Return the (x, y) coordinate for the center point of the cell that contains the specified text.  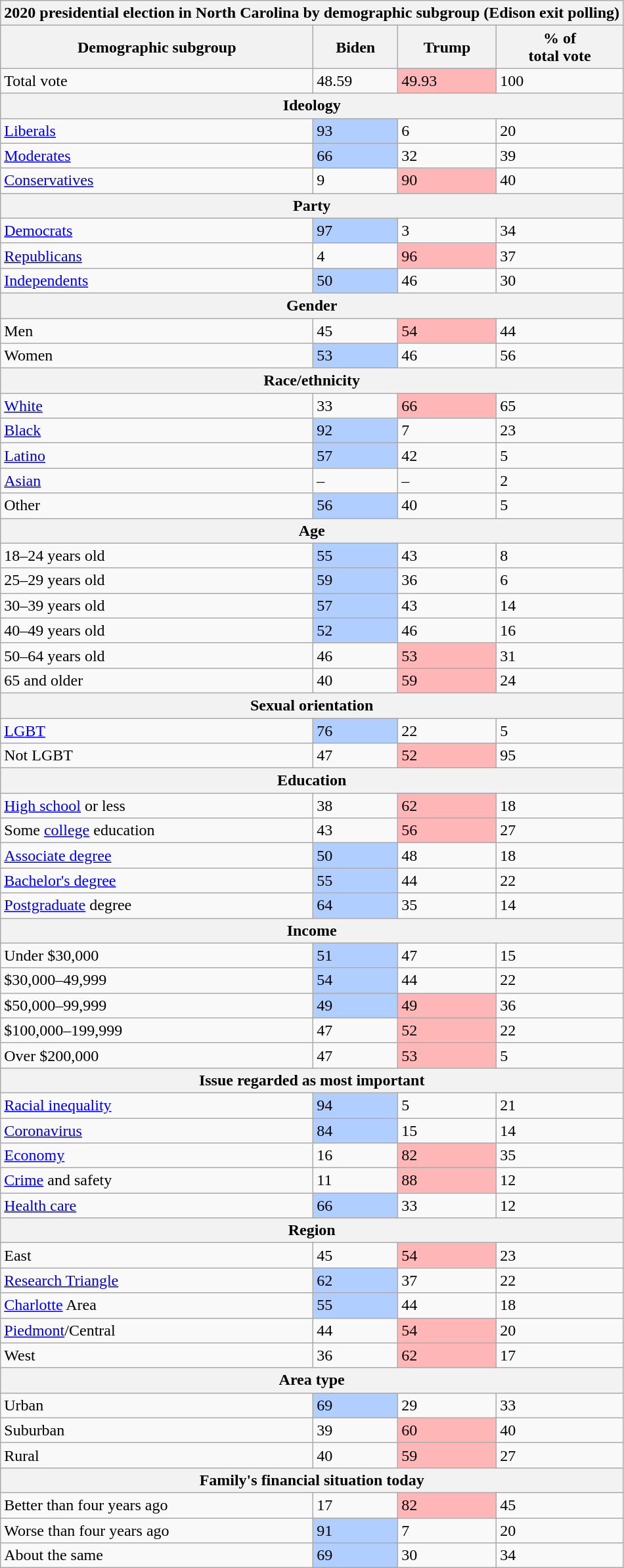
50–64 years old (157, 655)
Latino (157, 456)
Charlotte Area (157, 1305)
Racial inequality (157, 1105)
31 (560, 655)
60 (447, 1430)
Coronavirus (157, 1130)
Income (312, 930)
Republicans (157, 255)
Economy (157, 1156)
Conservatives (157, 181)
21 (560, 1105)
32 (447, 156)
90 (447, 181)
48 (447, 856)
$100,000–199,999 (157, 1030)
Democrats (157, 230)
18–24 years old (157, 555)
100 (560, 81)
97 (356, 230)
29 (447, 1405)
Other (157, 506)
Total vote (157, 81)
Sexual orientation (312, 705)
Better than four years ago (157, 1505)
42 (447, 456)
Black (157, 431)
Gender (312, 305)
Under $30,000 (157, 955)
Liberals (157, 131)
93 (356, 131)
40–49 years old (157, 630)
Independents (157, 280)
Not LGBT (157, 756)
38 (356, 806)
Women (157, 356)
Bachelor's degree (157, 881)
Demographic subgroup (157, 47)
95 (560, 756)
96 (447, 255)
White (157, 406)
4 (356, 255)
Health care (157, 1206)
65 and older (157, 680)
51 (356, 955)
Over $200,000 (157, 1055)
Area type (312, 1380)
West (157, 1355)
About the same (157, 1556)
84 (356, 1130)
30–39 years old (157, 605)
24 (560, 680)
49.93 (447, 81)
$50,000–99,999 (157, 1005)
Biden (356, 47)
Moderates (157, 156)
Race/ethnicity (312, 381)
Some college education (157, 831)
East (157, 1255)
Region (312, 1230)
8 (560, 555)
65 (560, 406)
2 (560, 481)
Rural (157, 1455)
High school or less (157, 806)
Worse than four years ago (157, 1531)
Associate degree (157, 856)
94 (356, 1105)
9 (356, 181)
Crime and safety (157, 1181)
Party (312, 206)
Urban (157, 1405)
Issue regarded as most important (312, 1080)
Suburban (157, 1430)
Piedmont/Central (157, 1330)
Trump (447, 47)
Research Triangle (157, 1280)
Education (312, 781)
92 (356, 431)
Age (312, 531)
LGBT (157, 731)
Men (157, 330)
Asian (157, 481)
Ideology (312, 106)
2020 presidential election in North Carolina by demographic subgroup (Edison exit polling) (312, 13)
$30,000–49,999 (157, 980)
Family's financial situation today (312, 1480)
Postgraduate degree (157, 905)
25–29 years old (157, 580)
76 (356, 731)
11 (356, 1181)
91 (356, 1531)
% oftotal vote (560, 47)
3 (447, 230)
64 (356, 905)
48.59 (356, 81)
88 (447, 1181)
